Extract the (X, Y) coordinate from the center of the cell holding the provided text.  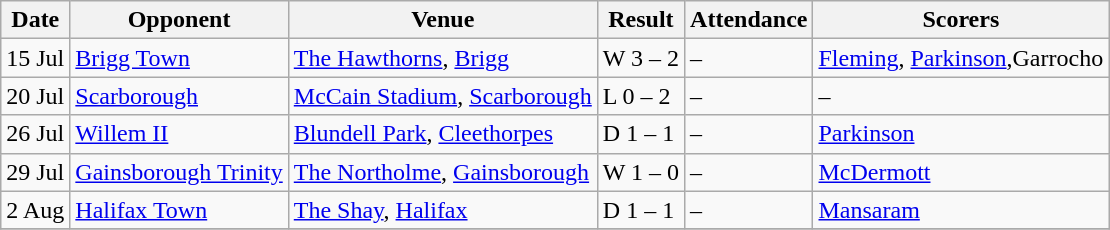
26 Jul (36, 134)
Scorers (961, 20)
Result (640, 20)
W 1 – 0 (640, 172)
The Shay, Halifax (442, 210)
Scarborough (179, 96)
Fleming, Parkinson,Garrocho (961, 58)
Date (36, 20)
Venue (442, 20)
15 Jul (36, 58)
29 Jul (36, 172)
McCain Stadium, Scarborough (442, 96)
Willem II (179, 134)
L 0 – 2 (640, 96)
Halifax Town (179, 210)
Gainsborough Trinity (179, 172)
Brigg Town (179, 58)
Mansaram (961, 210)
2 Aug (36, 210)
The Northolme, Gainsborough (442, 172)
W 3 – 2 (640, 58)
Opponent (179, 20)
The Hawthorns, Brigg (442, 58)
Blundell Park, Cleethorpes (442, 134)
20 Jul (36, 96)
McDermott (961, 172)
Attendance (749, 20)
Parkinson (961, 134)
